Output the [x, y] coordinate of the center of the cell containing the given text.  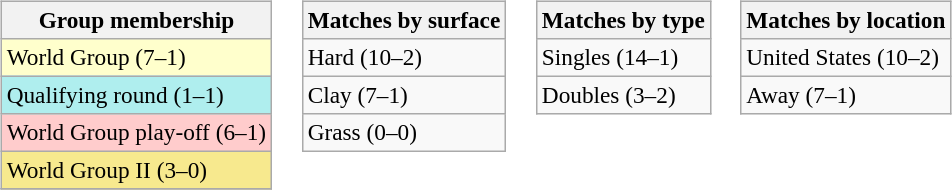
United States (10–2) [846, 57]
World Group II (3–0) [136, 171]
Matches by type [623, 20]
Clay (7–1) [404, 95]
World Group (7–1) [136, 57]
Hard (10–2) [404, 57]
Qualifying round (1–1) [136, 95]
World Group play-off (6–1) [136, 133]
Singles (14–1) [623, 57]
Grass (0–0) [404, 133]
Doubles (3–2) [623, 95]
Group membership [136, 20]
Matches by surface [404, 20]
Away (7–1) [846, 95]
Matches by location [846, 20]
